From the cell containing the given text, extract its center point as [X, Y] coordinate. 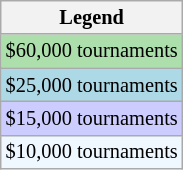
$25,000 tournaments [92, 85]
$15,000 tournaments [92, 118]
$60,000 tournaments [92, 51]
$10,000 tournaments [92, 152]
Legend [92, 17]
